Locate the cell with the specified text and output its (X, Y) center coordinate. 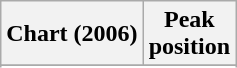
Peakposition (189, 34)
Chart (2006) (72, 34)
